Identify which cell holds the provided text, then report its [x, y] central coordinate. 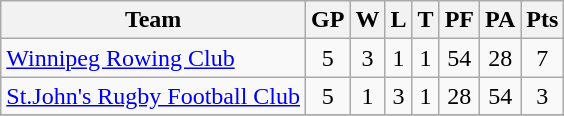
L [398, 20]
7 [542, 58]
T [426, 20]
GP [328, 20]
PF [459, 20]
Winnipeg Rowing Club [154, 58]
Team [154, 20]
Pts [542, 20]
W [368, 20]
St.John's Rugby Football Club [154, 96]
PA [500, 20]
